Find where the given text appears and provide that cell's center as [X, Y] coordinate. 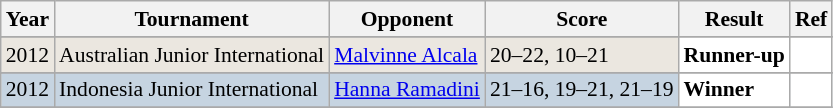
20–22, 10–21 [582, 55]
Year [28, 19]
Malvinne Alcala [407, 55]
Tournament [192, 19]
21–16, 19–21, 21–19 [582, 90]
Score [582, 19]
Runner-up [734, 55]
Australian Junior International [192, 55]
Result [734, 19]
Ref [811, 19]
Indonesia Junior International [192, 90]
Opponent [407, 19]
Winner [734, 90]
Hanna Ramadini [407, 90]
